For the text-containing cell, return its midpoint in (X, Y) coordinate format. 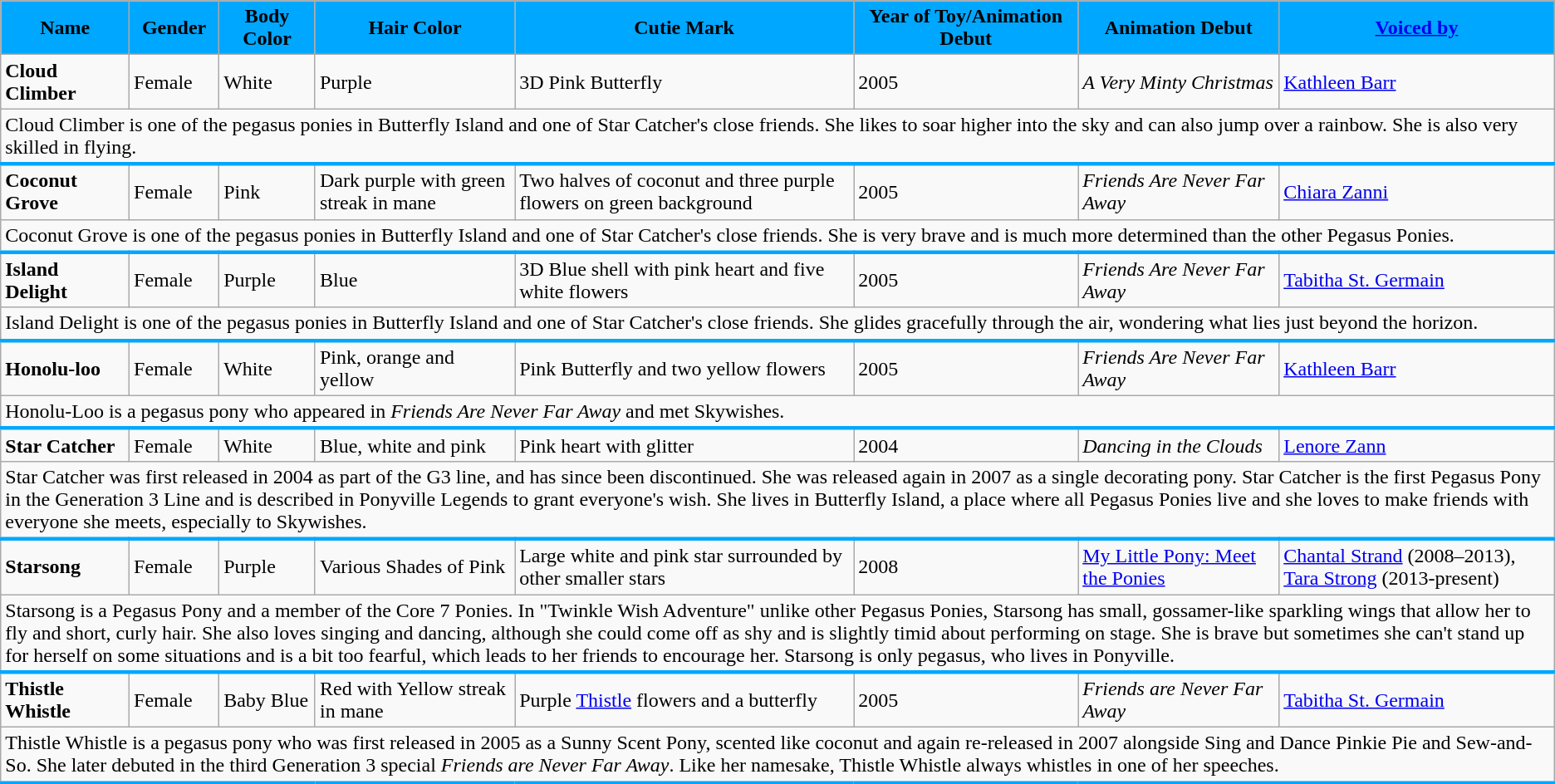
Two halves of coconut and three purple flowers on green background (684, 191)
Various Shades of Pink (415, 566)
3D Blue shell with pink heart and five white flowers (684, 281)
Gender (174, 28)
Year of Toy/Animation Debut (966, 28)
Purple Thistle flowers and a butterfly (684, 699)
Chantal Strand (2008–2013), Tara Strong (2013-present) (1417, 566)
Pink, orange and yellow (415, 369)
Voiced by (1417, 28)
Name (65, 28)
Blue, white and pink (415, 445)
2008 (966, 566)
Baby Blue (267, 699)
Red with Yellow streak in mane (415, 699)
Lenore Zann (1417, 445)
3D Pink Butterfly (684, 81)
Chiara Zanni (1417, 191)
Pink heart with glitter (684, 445)
Honolu-loo (65, 369)
Body Color (267, 28)
Large white and pink star surrounded by other smaller stars (684, 566)
Star Catcher (65, 445)
Honolu-Loo is a pegasus pony who appeared in Friends Are Never Far Away and met Skywishes. (777, 412)
Dark purple with green streak in mane (415, 191)
Friends are Never Far Away (1179, 699)
Cutie Mark (684, 28)
Thistle Whistle (65, 699)
Pink Butterfly and two yellow flowers (684, 369)
2004 (966, 445)
Coconut Grove (65, 191)
My Little Pony: Meet the Ponies (1179, 566)
A Very Minty Christmas (1179, 81)
Pink (267, 191)
Blue (415, 281)
Cloud Climber (65, 81)
Hair Color (415, 28)
Dancing in the Clouds (1179, 445)
Starsong (65, 566)
Animation Debut (1179, 28)
Island Delight (65, 281)
